Search for the cell housing the specified text and yield its [X, Y] center coordinate. 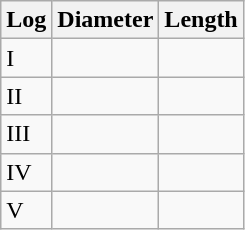
I [26, 58]
III [26, 134]
V [26, 210]
Length [201, 20]
IV [26, 172]
II [26, 96]
Log [26, 20]
Diameter [106, 20]
